Scan for the cell matching the given text and deliver its (x, y) coordinate at center. 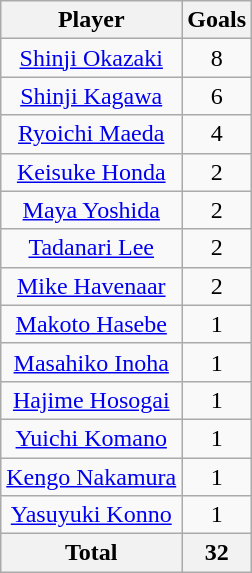
Shinji Kagawa (92, 96)
4 (217, 134)
Keisuke Honda (92, 172)
6 (217, 96)
Tadanari Lee (92, 248)
Masahiko Inoha (92, 362)
32 (217, 553)
Mike Havenaar (92, 286)
Makoto Hasebe (92, 324)
Kengo Nakamura (92, 477)
Ryoichi Maeda (92, 134)
Yasuyuki Konno (92, 515)
Goals (217, 20)
Player (92, 20)
Hajime Hosogai (92, 400)
Yuichi Komano (92, 438)
Maya Yoshida (92, 210)
Total (92, 553)
Shinji Okazaki (92, 58)
8 (217, 58)
